Search for the cell housing the specified text and yield its (x, y) center coordinate. 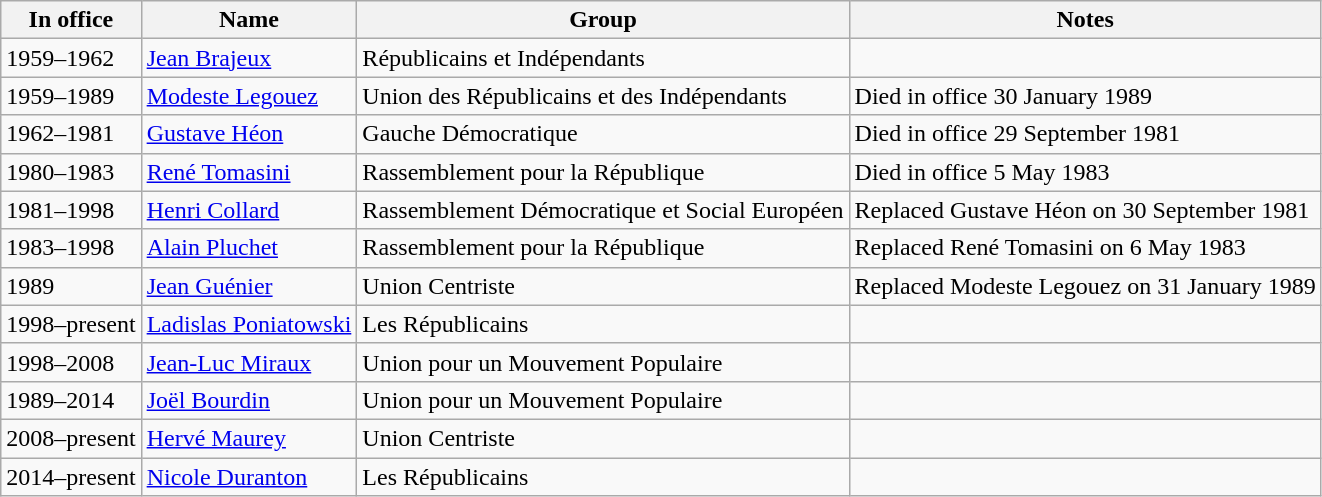
Jean-Luc Miraux (249, 362)
Modeste Legouez (249, 96)
Died in office 29 September 1981 (1085, 134)
1983–1998 (71, 248)
Nicole Duranton (249, 477)
Union des Républicains et des Indépendants (603, 96)
Rassemblement Démocratique et Social Européen (603, 210)
1959–1962 (71, 58)
Jean Guénier (249, 286)
In office (71, 20)
Jean Brajeux (249, 58)
1981–1998 (71, 210)
2014–present (71, 477)
1962–1981 (71, 134)
René Tomasini (249, 172)
Replaced Modeste Legouez on 31 January 1989 (1085, 286)
Group (603, 20)
1989 (71, 286)
1959–1989 (71, 96)
Replaced Gustave Héon on 30 September 1981 (1085, 210)
2008–present (71, 438)
Henri Collard (249, 210)
1998–2008 (71, 362)
Replaced René Tomasini on 6 May 1983 (1085, 248)
Notes (1085, 20)
Name (249, 20)
Joël Bourdin (249, 400)
Gustave Héon (249, 134)
1998–present (71, 324)
Républicains et Indépendants (603, 58)
Alain Pluchet (249, 248)
Died in office 30 January 1989 (1085, 96)
Ladislas Poniatowski (249, 324)
Hervé Maurey (249, 438)
Died in office 5 May 1983 (1085, 172)
1980–1983 (71, 172)
Gauche Démocratique (603, 134)
1989–2014 (71, 400)
